Detect which cell encompasses the target text, then output its [x, y] center coordinate. 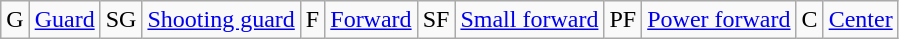
SF [436, 20]
Forward [371, 20]
F [312, 20]
Power forward [719, 20]
PF [623, 20]
Shooting guard [221, 20]
C [810, 20]
SG [121, 20]
Center [860, 20]
G [15, 20]
Small forward [530, 20]
Guard [64, 20]
